Locate the cell with the specified text and output its (x, y) center coordinate. 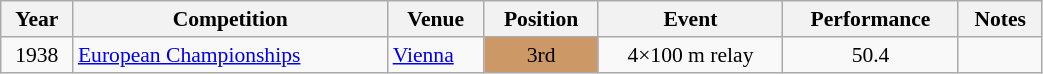
3rd (541, 55)
Position (541, 19)
Competition (230, 19)
Year (37, 19)
Performance (871, 19)
1938 (37, 55)
Notes (1000, 19)
Venue (436, 19)
Vienna (436, 55)
4×100 m relay (690, 55)
Event (690, 19)
50.4 (871, 55)
European Championships (230, 55)
